Provide the (X, Y) coordinate of the cell's center where the given text is located.  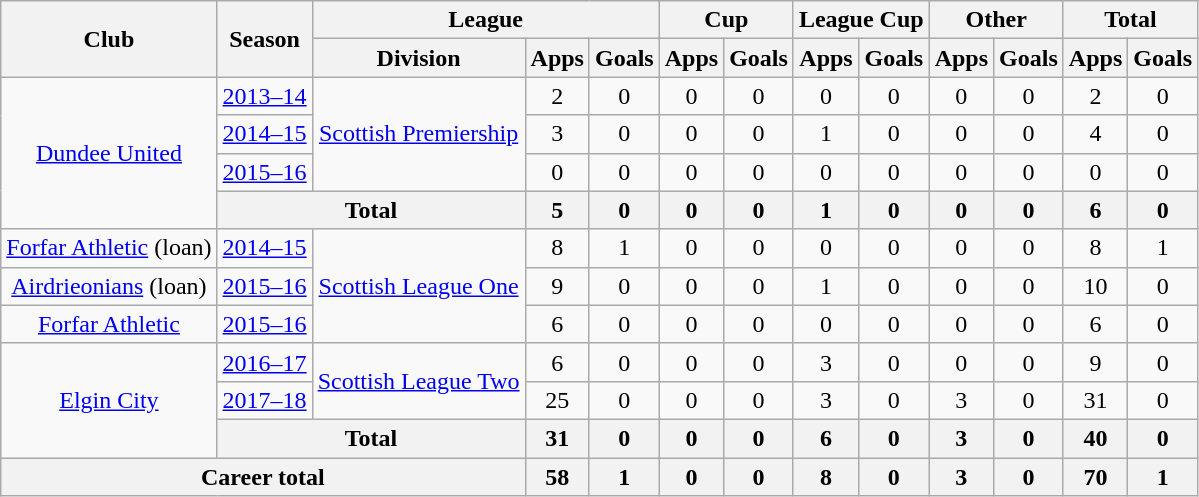
Forfar Athletic (109, 324)
2013–14 (264, 96)
Airdrieonians (loan) (109, 286)
League Cup (861, 20)
Club (109, 39)
10 (1095, 286)
2017–18 (264, 400)
Cup (726, 20)
Scottish Premiership (418, 134)
Division (418, 58)
2016–17 (264, 362)
70 (1095, 477)
Dundee United (109, 153)
Forfar Athletic (loan) (109, 248)
Scottish League Two (418, 381)
Scottish League One (418, 286)
League (486, 20)
Elgin City (109, 400)
40 (1095, 438)
Other (996, 20)
58 (557, 477)
25 (557, 400)
5 (557, 210)
4 (1095, 134)
Career total (263, 477)
Season (264, 39)
